Scan for the cell matching the given text and deliver its [x, y] coordinate at center. 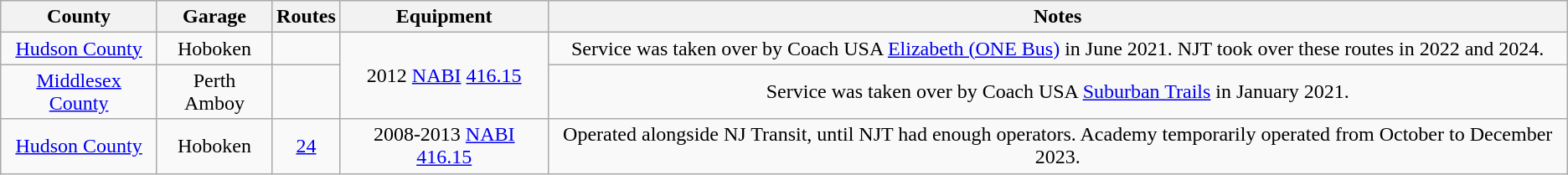
Operated alongside NJ Transit, until NJT had enough operators. Academy temporarily operated from October to December 2023. [1057, 146]
Perth Amboy [214, 92]
Middlesex County [79, 92]
County [79, 17]
Service was taken over by Coach USA Elizabeth (ONE Bus) in June 2021. NJT took over these routes in 2022 and 2024. [1057, 49]
2012 NABI 416.15 [444, 75]
24 [307, 146]
Garage [214, 17]
Service was taken over by Coach USA Suburban Trails in January 2021. [1057, 92]
Routes [307, 17]
Notes [1057, 17]
Equipment [444, 17]
2008-2013 NABI 416.15 [444, 146]
